Determine the (x, y) coordinate at the center of the cell enclosing the given text.  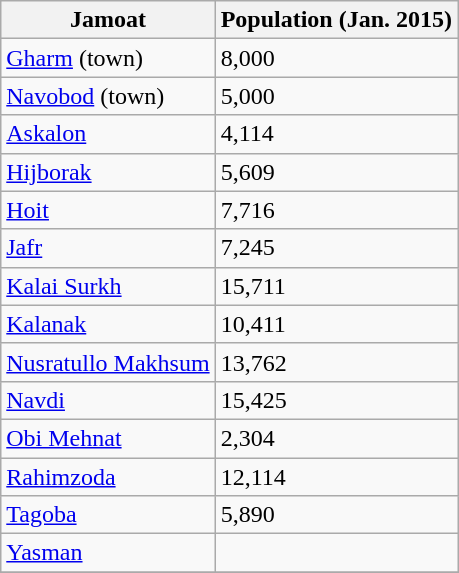
2,304 (336, 438)
Jafr (108, 248)
8,000 (336, 58)
Nusratullo Makhsum (108, 362)
5,000 (336, 96)
Hijborak (108, 172)
7,716 (336, 210)
10,411 (336, 324)
Population (Jan. 2015) (336, 20)
Kalai Surkh (108, 286)
15,711 (336, 286)
15,425 (336, 400)
5,609 (336, 172)
4,114 (336, 134)
Jamoat (108, 20)
Hoit (108, 210)
Obi Mehnat (108, 438)
7,245 (336, 248)
13,762 (336, 362)
Askalon (108, 134)
12,114 (336, 477)
Tagoba (108, 515)
5,890 (336, 515)
Yasman (108, 553)
Navdi (108, 400)
Kalanak (108, 324)
Gharm (town) (108, 58)
Rahimzoda (108, 477)
Navobod (town) (108, 96)
